Scan for the cell matching the given text and deliver its (X, Y) coordinate at center. 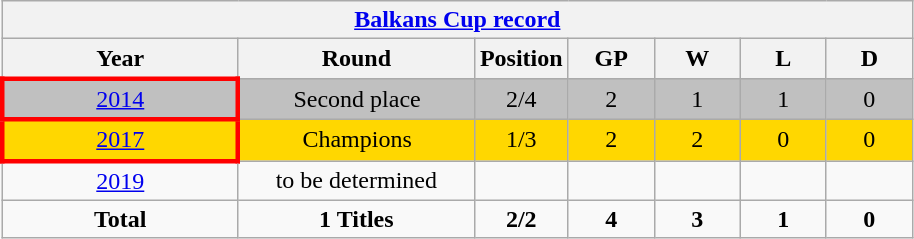
2/4 (521, 98)
Year (120, 59)
Total (120, 219)
D (869, 59)
1/3 (521, 140)
2019 (120, 180)
GP (611, 59)
Second place (356, 98)
Round (356, 59)
Balkans Cup record (457, 20)
W (697, 59)
1 Titles (356, 219)
4 (611, 219)
3 (697, 219)
Position (521, 59)
2017 (120, 140)
to be determined (356, 180)
2014 (120, 98)
L (783, 59)
2/2 (521, 219)
Champions (356, 140)
